Pinpoint the cell where the given text exists, returning its (x, y) midpoint coordinate. 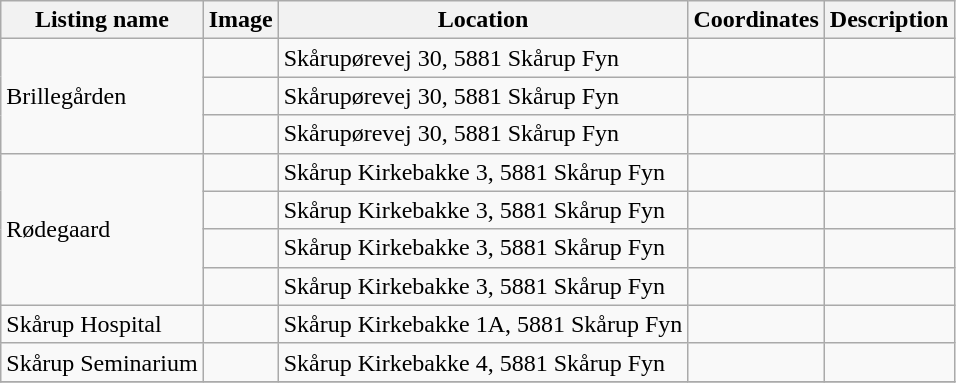
Skårup Hospital (102, 324)
Image (240, 20)
Brillegården (102, 96)
Skårup Kirkebakke 1A, 5881 Skårup Fyn (483, 324)
Location (483, 20)
Coordinates (756, 20)
Skårup Kirkebakke 4, 5881 Skårup Fyn (483, 362)
Description (889, 20)
Rødegaard (102, 229)
Skårup Seminarium (102, 362)
Listing name (102, 20)
